Identify which cell holds the provided text, then report its [x, y] central coordinate. 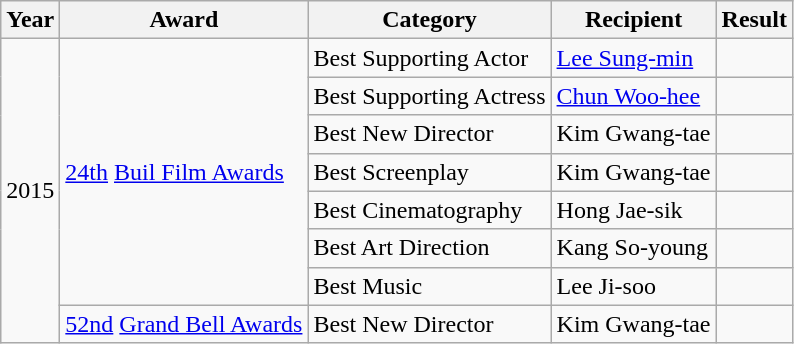
Hong Jae-sik [634, 210]
Best Supporting Actress [430, 96]
Lee Ji-soo [634, 286]
24th Buil Film Awards [184, 172]
Best Cinematography [430, 210]
2015 [30, 191]
Lee Sung-min [634, 58]
Best Music [430, 286]
52nd Grand Bell Awards [184, 324]
Chun Woo-hee [634, 96]
Award [184, 20]
Result [754, 20]
Year [30, 20]
Category [430, 20]
Best Screenplay [430, 172]
Recipient [634, 20]
Best Art Direction [430, 248]
Best Supporting Actor [430, 58]
Kang So-young [634, 248]
